Capture the cell that displays the provided text and extract its (x, y) central coordinate. 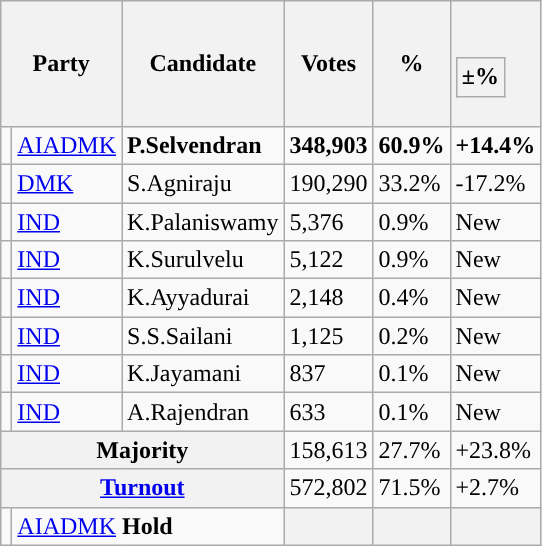
5,376 (328, 221)
Candidate (203, 64)
27.7% (412, 450)
33.2% (412, 183)
+14.4% (496, 145)
0.4% (412, 298)
2,148 (328, 298)
348,903 (328, 145)
Party (62, 64)
K.Ayyadurai (203, 298)
+2.7% (496, 488)
S.S.Sailani (203, 336)
633 (328, 412)
Turnout (142, 488)
1,125 (328, 336)
AIADMK Hold (148, 526)
158,613 (328, 450)
A.Rajendran (203, 412)
K.Palaniswamy (203, 221)
0.2% (412, 336)
190,290 (328, 183)
572,802 (328, 488)
5,122 (328, 260)
60.9% (412, 145)
71.5% (412, 488)
P.Selvendran (203, 145)
K.Surulvelu (203, 260)
AIADMK (67, 145)
Majority (142, 450)
% (412, 64)
837 (328, 374)
+23.8% (496, 450)
Votes (328, 64)
-17.2% (496, 183)
S.Agniraju (203, 183)
DMK (67, 183)
K.Jayamani (203, 374)
